Return [x, y] of the center of cell containing provided text 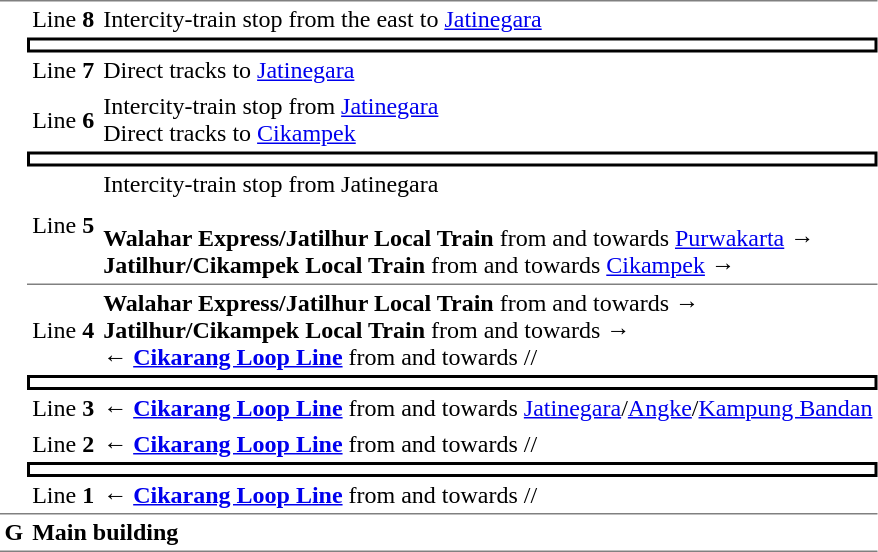
Walahar Express/Jatilhur Local Train from and towards → Jatilhur/Cikampek Local Train from and towards →← Cikarang Loop Line from and towards // [488, 330]
Line 8 [64, 19]
Line 7 [64, 70]
Line 1 [64, 496]
Line 2 [64, 444]
Main building [452, 533]
G [14, 533]
Direct tracks to Jatinegara [488, 70]
Line 3 [64, 408]
← Cikarang Loop Line from and towards Jatinegara/Angke/Kampung Bandan [488, 408]
Line 6 [64, 120]
Line 4 [64, 330]
Line 5 [64, 225]
Intercity-train stop from the east to Jatinegara [488, 19]
Intercity-train stop from JatinegaraDirect tracks to Cikampek [488, 120]
